For the text-containing cell, return its midpoint in (X, Y) coordinate format. 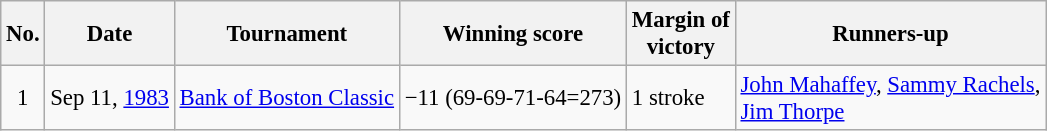
Margin ofvictory (682, 34)
Bank of Boston Classic (286, 98)
−11 (69-69-71-64=273) (512, 98)
1 stroke (682, 98)
John Mahaffey, Sammy Rachels, Jim Thorpe (890, 98)
1 (23, 98)
Tournament (286, 34)
No. (23, 34)
Winning score (512, 34)
Sep 11, 1983 (110, 98)
Date (110, 34)
Runners-up (890, 34)
